Determine the (X, Y) coordinate at the center of the cell enclosing the given text.  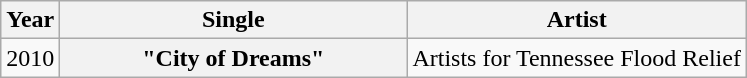
Single (234, 20)
Year (30, 20)
2010 (30, 58)
"City of Dreams" (234, 58)
Artist (577, 20)
Artists for Tennessee Flood Relief (577, 58)
